Scan for the cell matching the given text and deliver its (X, Y) coordinate at center. 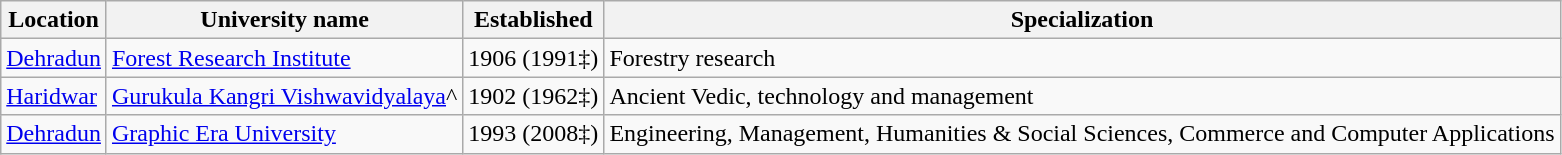
Ancient Vedic, technology and management (1082, 96)
University name (284, 20)
Engineering, Management, Humanities & Social Sciences, Commerce and Computer Applications (1082, 134)
Location (54, 20)
Forest Research Institute (284, 58)
Established (534, 20)
Gurukula Kangri Vishwavidyalaya^ (284, 96)
Forestry research (1082, 58)
Haridwar (54, 96)
1902 (1962‡) (534, 96)
1906 (1991‡) (534, 58)
Specialization (1082, 20)
Graphic Era University (284, 134)
1993 (2008‡) (534, 134)
